Extract the [X, Y] coordinate from the center of the cell holding the provided text.  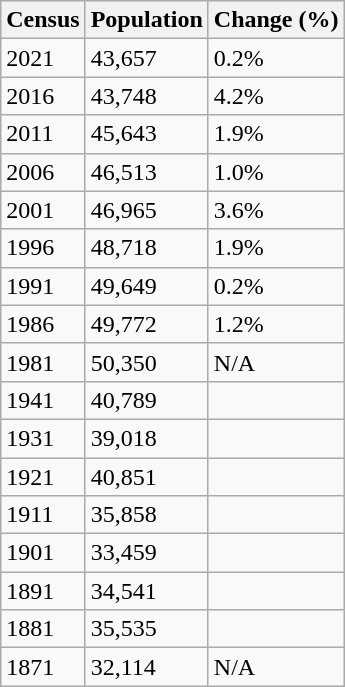
35,858 [146, 515]
1911 [43, 515]
3.6% [276, 210]
49,772 [146, 324]
Change (%) [276, 20]
32,114 [146, 667]
1941 [43, 400]
2006 [43, 172]
40,851 [146, 477]
39,018 [146, 438]
Census [43, 20]
46,965 [146, 210]
35,535 [146, 629]
1981 [43, 362]
1891 [43, 591]
45,643 [146, 134]
2011 [43, 134]
1901 [43, 553]
34,541 [146, 591]
1.2% [276, 324]
1991 [43, 286]
1.0% [276, 172]
40,789 [146, 400]
48,718 [146, 248]
1986 [43, 324]
1931 [43, 438]
4.2% [276, 96]
1871 [43, 667]
1996 [43, 248]
43,748 [146, 96]
46,513 [146, 172]
2001 [43, 210]
49,649 [146, 286]
43,657 [146, 58]
2021 [43, 58]
50,350 [146, 362]
Population [146, 20]
2016 [43, 96]
1921 [43, 477]
1881 [43, 629]
33,459 [146, 553]
